Detect which cell encompasses the target text, then output its [x, y] center coordinate. 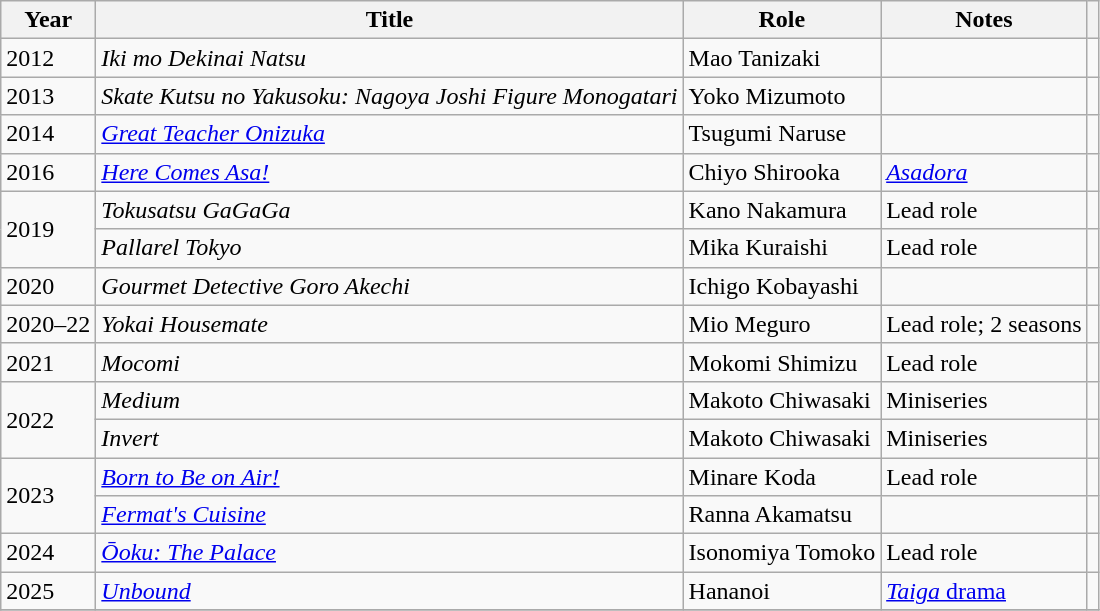
Taiga drama [984, 591]
2021 [48, 362]
Iki mo Dekinai Natsu [390, 58]
Here Comes Asa! [390, 172]
2023 [48, 496]
Skate Kutsu no Yakusoku: Nagoya Joshi Figure Monogatari [390, 96]
2025 [48, 591]
Minare Koda [782, 477]
Hananoi [782, 591]
2020 [48, 286]
Mao Tanizaki [782, 58]
2019 [48, 229]
Yoko Mizumoto [782, 96]
Yokai Housemate [390, 324]
2024 [48, 553]
Tsugumi Naruse [782, 134]
Ōoku: The Palace [390, 553]
Lead role; 2 seasons [984, 324]
2016 [48, 172]
Medium [390, 400]
2020–22 [48, 324]
Asadora [984, 172]
Great Teacher Onizuka [390, 134]
Unbound [390, 591]
Ichigo Kobayashi [782, 286]
2022 [48, 419]
Pallarel Tokyo [390, 248]
Mocomi [390, 362]
Gourmet Detective Goro Akechi [390, 286]
Ranna Akamatsu [782, 515]
Born to Be on Air! [390, 477]
2013 [48, 96]
Isonomiya Tomoko [782, 553]
Tokusatsu GaGaGa [390, 210]
Title [390, 20]
Chiyo Shirooka [782, 172]
2014 [48, 134]
Notes [984, 20]
Mika Kuraishi [782, 248]
2012 [48, 58]
Mokomi Shimizu [782, 362]
Invert [390, 438]
Mio Meguro [782, 324]
Role [782, 20]
Fermat's Cuisine [390, 515]
Kano Nakamura [782, 210]
Year [48, 20]
